Extract the (X, Y) coordinate from the center of the cell holding the provided text.  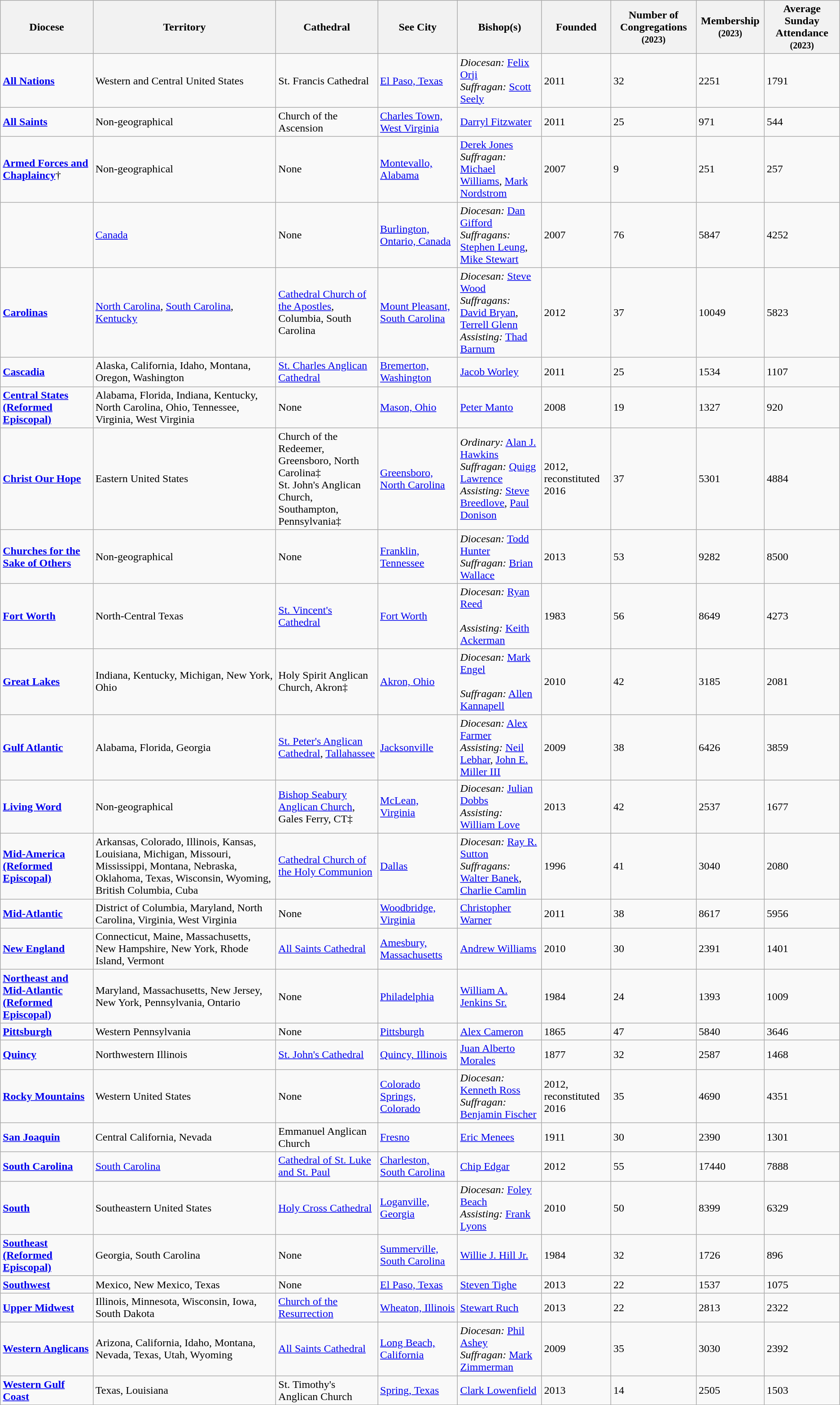
8649 (730, 616)
St. Vincent's Cathedral (327, 616)
896 (802, 1255)
Southeastern United States (184, 1207)
1468 (802, 1055)
Andrew Williams (500, 949)
Ordinary: Alan J. HawkinsSuffragan: Quigg LawrenceAssisting: Steve Breedlove, Paul Donison (500, 479)
Alabama, Florida, Georgia (184, 747)
Church of the Resurrection (327, 1307)
Connecticut, Maine, Massachusetts, New Hampshire, New York, Rhode Island, Vermont (184, 949)
Montevallo, Alabama (418, 169)
56 (653, 616)
1009 (802, 997)
8617 (730, 914)
4273 (802, 616)
St. Timothy's Anglican Church (327, 1390)
Akron, Ohio (418, 681)
1865 (576, 1032)
9282 (730, 557)
1503 (802, 1390)
Steven Tighe (500, 1284)
Alex Cameron (500, 1032)
St. John's Cathedral (327, 1055)
Diocesan: Foley BeachAssisting: Frank Lyons (500, 1207)
Quincy, Illinois (418, 1055)
3859 (802, 747)
Mid-America (Reformed Episcopal) (47, 866)
St. Peter's Anglican Cathedral, Tallahassee (327, 747)
District of Columbia, Maryland, North Carolina, Virginia, West Virginia (184, 914)
Northwestern Illinois (184, 1055)
Greensboro, North Carolina (418, 479)
Western Anglicans (47, 1348)
Diocesan: Ryan ReedAssisting: Keith Ackerman (500, 616)
Clark Lowenfield (500, 1390)
8500 (802, 557)
Arizona, California, Idaho, Montana, Nevada, Texas, Utah, Wyoming (184, 1348)
Gulf Atlantic (47, 747)
Bishop Seabury Anglican Church, Gales Ferry, CT‡ (327, 807)
1983 (576, 616)
Bremerton, Washington (418, 372)
6426 (730, 747)
1327 (730, 407)
Darryl Fitzwater (500, 122)
Summerville, South Carolina (418, 1255)
North Carolina, South Carolina, Kentucky (184, 312)
2322 (802, 1307)
William A. Jenkins Sr. (500, 997)
1107 (802, 372)
Illinois, Minnesota, Wisconsin, Iowa, South Dakota (184, 1307)
Juan Alberto Morales (500, 1055)
Southeast (Reformed Episcopal) (47, 1255)
50 (653, 1207)
Diocesan: Phil AsheySuffragan: Mark Zimmerman (500, 1348)
Average Sunday Attendance (2023) (802, 27)
Alabama, Florida, Indiana, Kentucky, North Carolina, Ohio, Tennessee, Virginia, West Virginia (184, 407)
Mason, Ohio (418, 407)
1677 (802, 807)
Maryland, Massachusetts, New Jersey, New York, Pennsylvania, Ontario (184, 997)
Diocesan: Kenneth RossSuffragan: Benjamin Fischer (500, 1096)
3030 (730, 1348)
Rocky Mountains (47, 1096)
Living Word (47, 807)
San Joaquin (47, 1137)
Loganville, Georgia (418, 1207)
5847 (730, 235)
Georgia, South Carolina (184, 1255)
Mid-Atlantic (47, 914)
5840 (730, 1032)
Diocesan: Alex FarmerAssisting: Neil Lebhar, John E. Miller III (500, 747)
920 (802, 407)
Charleston, South Carolina (418, 1166)
Holy Cross Cathedral (327, 1207)
Christopher Warner (500, 914)
55 (653, 1166)
1726 (730, 1255)
5956 (802, 914)
Alaska, California, Idaho, Montana, Oregon, Washington (184, 372)
Central California, Nevada (184, 1137)
1537 (730, 1284)
Jacksonville (418, 747)
Territory (184, 27)
Diocese (47, 27)
Eric Menees (500, 1137)
Mexico, New Mexico, Texas (184, 1284)
2251 (730, 81)
Southwest (47, 1284)
Cathedral of St. Luke and St. Paul (327, 1166)
2008 (576, 407)
24 (653, 997)
2390 (730, 1137)
1075 (802, 1284)
Founded (576, 27)
6329 (802, 1207)
Cathedral Church of the Holy Communion (327, 866)
1877 (576, 1055)
Fresno (418, 1137)
4884 (802, 479)
2537 (730, 807)
Western United States (184, 1096)
257 (802, 169)
Mount Pleasant, South Carolina (418, 312)
Derek JonesSuffragan: Michael Williams, Mark Nordstrom (500, 169)
Cathedral (327, 27)
McLean, Virginia (418, 807)
Spring, Texas (418, 1390)
Membership (2023) (730, 27)
Diocesan: Julian DobbsAssisting: William Love (500, 807)
3040 (730, 866)
Philadelphia (418, 997)
1996 (576, 866)
Carolinas (47, 312)
Armed Forces and Chaplaincy† (47, 169)
Christ Our Hope (47, 479)
Diocesan: Todd HunterSuffragan: Brian Wallace (500, 557)
Western and Central United States (184, 81)
3646 (802, 1032)
Franklin, Tennessee (418, 557)
3185 (730, 681)
Churches for the Sake of Others (47, 557)
Emmanuel Anglican Church (327, 1137)
2392 (802, 1348)
Peter Manto (500, 407)
19 (653, 407)
7888 (802, 1166)
New England (47, 949)
Central States (Reformed Episcopal) (47, 407)
Stewart Ruch (500, 1307)
Diocesan: Felix OrjiSuffragan: Scott Seely (500, 81)
544 (802, 122)
8399 (730, 1207)
Indiana, Kentucky, Michigan, New York, Ohio (184, 681)
1791 (802, 81)
Charles Town, West Virginia (418, 122)
Canada (184, 235)
Colorado Springs, Colorado (418, 1096)
See City (418, 27)
Diocesan: Steve WoodSuffragans: David Bryan, Terrell GlennAssisting: Thad Barnum (500, 312)
2080 (802, 866)
Western Gulf Coast (47, 1390)
2813 (730, 1307)
1301 (802, 1137)
76 (653, 235)
Holy Spirit Anglican Church, Akron‡ (327, 681)
14 (653, 1390)
Cathedral Church of the Apostles, Columbia, South Carolina (327, 312)
41 (653, 866)
Western Pennsylvania (184, 1032)
17440 (730, 1166)
1534 (730, 372)
Amesbury, Massachusetts (418, 949)
Texas, Louisiana (184, 1390)
1911 (576, 1137)
53 (653, 557)
North-Central Texas (184, 616)
Eastern United States (184, 479)
Northeast and Mid-Atlantic (Reformed Episcopal) (47, 997)
Wheaton, Illinois (418, 1307)
Church of the Ascension (327, 122)
4252 (802, 235)
1393 (730, 997)
Church of the Redeemer, Greensboro, North Carolina‡ St. John's Anglican Church, Southampton, Pennsylvania‡ (327, 479)
Number of Congregations (2023) (653, 27)
St. Francis Cathedral (327, 81)
47 (653, 1032)
4351 (802, 1096)
Cascadia (47, 372)
South (47, 1207)
1401 (802, 949)
Long Beach, California (418, 1348)
Quincy (47, 1055)
All Nations (47, 81)
Diocesan: Mark EngelSuffragan: Allen Kannapell (500, 681)
9 (653, 169)
Bishop(s) (500, 27)
All Saints (47, 122)
Dallas (418, 866)
Woodbridge, Virginia (418, 914)
251 (730, 169)
971 (730, 122)
Chip Edgar (500, 1166)
Willie J. Hill Jr. (500, 1255)
5301 (730, 479)
2505 (730, 1390)
2391 (730, 949)
Jacob Worley (500, 372)
Upper Midwest (47, 1307)
Diocesan: Ray R. SuttonSuffragans: Walter Banek, Charlie Camlin (500, 866)
Diocesan: Dan GiffordSuffragans: Stephen Leung, Mike Stewart (500, 235)
2081 (802, 681)
Great Lakes (47, 681)
2587 (730, 1055)
10049 (730, 312)
4690 (730, 1096)
Burlington, Ontario, Canada (418, 235)
5823 (802, 312)
St. Charles Anglican Cathedral (327, 372)
